From the cell containing the given text, extract its center point as (x, y) coordinate. 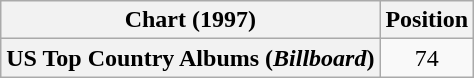
Position (427, 20)
Chart (1997) (190, 20)
74 (427, 58)
US Top Country Albums (Billboard) (190, 58)
